Return the [X, Y] coordinate for the center point of the cell that contains the specified text.  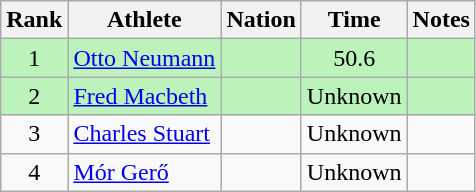
2 [34, 96]
4 [34, 172]
Fred Macbeth [144, 96]
Time [354, 20]
Athlete [144, 20]
Mór Gerő [144, 172]
Otto Neumann [144, 58]
1 [34, 58]
Notes [441, 20]
Rank [34, 20]
50.6 [354, 58]
Nation [261, 20]
Charles Stuart [144, 134]
3 [34, 134]
